Determine the [x, y] coordinate at the center of the cell enclosing the given text.  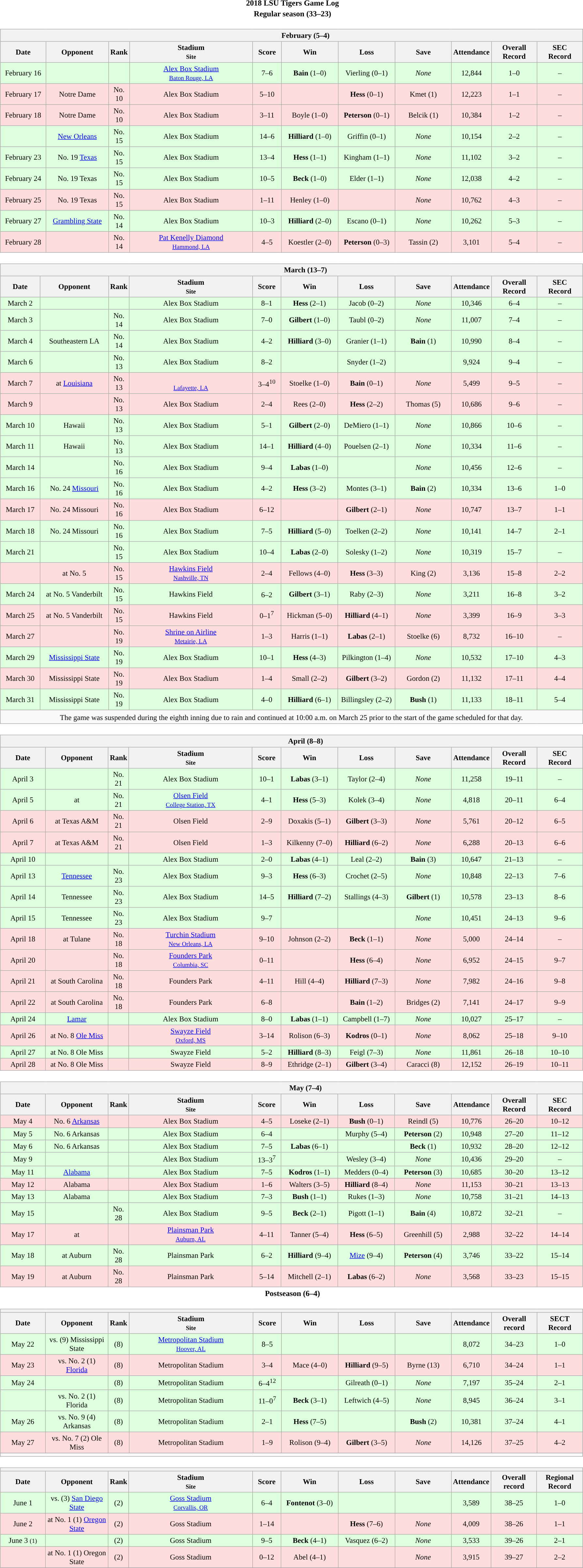
Labas (1–0) [309, 468]
Bain (1) [423, 341]
February 27 [23, 221]
11–07 [267, 1400]
1–4 [267, 679]
May 5 [23, 1134]
March 21 [20, 552]
Peterson (4) [423, 1255]
March 24 [20, 594]
24–14 [514, 939]
Kodros (1–1) [309, 1172]
30–21 [514, 1184]
12–6 [514, 468]
8,062 [471, 1036]
February (5–4) [291, 35]
Billingsley (2–2) [366, 699]
Stoelke (1–0) [309, 383]
5,761 [471, 821]
Walters (3–5) [309, 1184]
3,589 [471, 1503]
12–12 [560, 1146]
8–9 [267, 1064]
Olsen FieldCollege Station, TX [191, 800]
Hess (3–2) [309, 488]
3–14 [267, 1036]
Hess (7–6) [367, 1524]
Rukes (1–3) [366, 1197]
Labas (3–1) [309, 779]
Swayze FieldOxford, MS [191, 1036]
10–3 [267, 221]
May 24 [23, 1383]
20–11 [514, 800]
February 16 [23, 73]
26–20 [514, 1121]
7,141 [471, 1002]
May 15 [23, 1213]
32–21 [514, 1213]
February 17 [23, 94]
Tassin (2) [423, 242]
Rolison (9–4) [310, 1443]
6–8 [267, 1002]
14–14 [560, 1234]
April 6 [23, 821]
Hilliard (6–2) [366, 842]
Murphy (5–4) [366, 1134]
8–5 [267, 1344]
32–22 [514, 1234]
Vasquez (6–2) [367, 1541]
February 25 [23, 200]
6–412 [267, 1383]
10,456 [471, 468]
Hess (2–2) [366, 404]
New Orleans [77, 136]
Peterson (0–3) [367, 242]
10,866 [471, 425]
April 22 [23, 1002]
Metropolitan StadiumHoover, AL [191, 1344]
Hess (3–3) [366, 573]
25–18 [514, 1036]
Wesley (3–4) [366, 1159]
3–410 [267, 383]
10,384 [471, 116]
Hess (1–1) [310, 157]
April 24 [23, 1019]
Peterson (2) [423, 1134]
22–13 [514, 876]
10,578 [471, 897]
17–11 [514, 679]
10,776 [471, 1121]
6,288 [471, 842]
April 3 [23, 779]
Bush (2) [423, 1421]
11,133 [471, 699]
Pigott (1–1) [366, 1213]
6–6 [560, 842]
Mize (9–4) [366, 1255]
March 2 [20, 303]
10,436 [471, 1159]
May 18 [23, 1255]
Vierling (0–1) [367, 73]
15–8 [514, 573]
Pouelsen (2–1) [366, 447]
Tanner (5–4) [309, 1234]
Byrne (13) [423, 1366]
May 17 [23, 1234]
Hilliard (8–3) [309, 1052]
13–37 [267, 1159]
Labas (4–1) [309, 859]
5–10 [267, 94]
Labas (6–2) [366, 1277]
Bain (1–2) [366, 1002]
Bush (1–1) [309, 1197]
May 19 [23, 1277]
Hilliard (2–0) [310, 221]
King (2) [423, 573]
Hess (2–1) [309, 303]
Gilreath (0–1) [367, 1383]
Gilbert (3–2) [366, 679]
April 14 [23, 897]
5–3 [514, 221]
March 9 [20, 404]
10–10 [560, 1052]
Mitchell (2–1) [309, 1277]
Labas (1–1) [309, 1019]
7–4 [514, 320]
Grambling State [77, 221]
12,844 [471, 73]
12,152 [471, 1064]
Shrine on AirlineMetairie, LA [191, 636]
10,346 [471, 303]
Campbell (1–7) [366, 1019]
Mace (4–0) [310, 1366]
June 1 [23, 1503]
4,818 [471, 800]
14–7 [514, 531]
Harris (1–1) [309, 636]
Jacob (0–2) [366, 303]
1–11 [267, 200]
20–12 [514, 821]
16–10 [514, 636]
16–9 [514, 615]
4,009 [471, 1524]
9–8 [560, 981]
11,153 [471, 1184]
14–13 [560, 1197]
11,007 [471, 320]
March 16 [20, 488]
Pilkington (1–4) [366, 658]
Medders (0–4) [366, 1172]
24–17 [514, 1002]
10,154 [471, 136]
5,499 [471, 383]
Hilliard (7–3) [366, 981]
10,319 [471, 552]
0–17 [267, 615]
14–1 [267, 447]
10,758 [471, 1197]
7–3 [267, 1197]
10,262 [471, 221]
Southeastern LA [74, 341]
36–24 [514, 1400]
Reindl (5) [423, 1121]
Gilbert (3–1) [309, 594]
Hickman (5–0) [309, 615]
10,141 [471, 531]
13–7 [514, 509]
April 10 [23, 859]
Hilliard (1–0) [310, 136]
4–4 [560, 679]
11–6 [514, 447]
Kodros (0–1) [366, 1036]
February 23 [23, 157]
Gilbert (3–5) [367, 1443]
0–11 [267, 960]
Hilliard (4–0) [309, 447]
March 29 [20, 658]
Bush (1) [423, 699]
Ethridge (2–1) [309, 1064]
Gilbert (3–3) [366, 821]
30–20 [514, 1172]
10,532 [471, 658]
February 24 [23, 178]
33–23 [514, 1277]
Bridges (2) [423, 1002]
Stoelke (6) [423, 636]
6–5 [560, 821]
Hilliard (6–1) [309, 699]
10,647 [471, 859]
Hess (5–3) [309, 800]
May 26 [23, 1421]
April 26 [23, 1036]
April (8–8) [291, 741]
Lamar [77, 1019]
9–9 [560, 1002]
Bain (4) [423, 1213]
Beck (1–0) [310, 178]
June 2 [23, 1524]
10,027 [471, 1019]
26–18 [514, 1052]
Kingham (1–1) [367, 157]
Kilkenny (7–0) [309, 842]
Abel (4–1) [309, 1557]
Snyder (1–2) [366, 362]
Beck (1) [423, 1146]
Small (2–2) [309, 679]
Kmet (1) [423, 94]
Hilliard (9–5) [367, 1366]
Belcik (1) [423, 116]
8,945 [471, 1400]
31–21 [514, 1197]
3,915 [471, 1557]
May 22 [23, 1344]
Labas (2–0) [309, 552]
Koestler (2–0) [310, 242]
13–13 [560, 1184]
March 30 [20, 679]
Hess (4–3) [309, 658]
April 18 [23, 939]
April 28 [23, 1064]
11,861 [471, 1052]
2–9 [267, 821]
May 23 [23, 1366]
20–13 [514, 842]
Escano (0–1) [367, 221]
11,258 [471, 779]
8,732 [471, 636]
March 18 [20, 531]
March 27 [20, 636]
10,451 [471, 918]
10–5 [267, 178]
Bain (2) [423, 488]
26–19 [514, 1064]
37–25 [514, 1443]
1–14 [267, 1524]
2–0 [267, 859]
10,381 [471, 1421]
Caracci (8) [423, 1064]
April 20 [23, 960]
6–12 [267, 509]
8–1 [267, 303]
Griffin (0–1) [367, 136]
June 3 (1) [23, 1541]
Hilliard (3–0) [309, 341]
April 13 [23, 876]
March 14 [20, 468]
Elder (1–1) [367, 178]
Hess (6–5) [366, 1234]
7–0 [267, 320]
Beck (4–1) [309, 1541]
Plainsman ParkAuburn, AL [191, 1234]
May 9 [23, 1159]
Montes (3–1) [366, 488]
Greenhill (5) [423, 1234]
10–12 [560, 1121]
Granier (1–1) [366, 341]
24–16 [514, 981]
Pat Kenelly DiamondHammond, LA [191, 242]
Founders ParkColumbia, SC [191, 960]
8–4 [514, 341]
May 27 [23, 1443]
Raby (2–3) [366, 594]
at No. 5 [74, 573]
17–10 [514, 658]
SECT Record [560, 1323]
10,685 [471, 1172]
May 4 [23, 1121]
3,136 [471, 573]
Hawkins FieldNashville, TN [191, 573]
10–4 [267, 552]
6,952 [471, 960]
Kolek (3–4) [366, 800]
7,197 [471, 1383]
Hilliard (4–1) [366, 615]
Johnson (2–2) [309, 939]
35–24 [514, 1383]
13–6 [514, 488]
March 17 [20, 509]
10,848 [471, 876]
Hess (6–3) [309, 876]
May 6 [23, 1146]
April 21 [23, 981]
39–26 [514, 1541]
Beck (2–1) [309, 1213]
4–0 [267, 699]
Bain (0–1) [366, 383]
10–6 [514, 425]
5,000 [471, 939]
10,686 [471, 404]
DeMiero (1–1) [366, 425]
3–11 [267, 116]
Gordon (2) [423, 679]
Hess (7–5) [310, 1421]
1–6 [267, 1184]
Thomas (5) [423, 404]
13–12 [560, 1172]
Fontenot (3–0) [309, 1503]
Alex Box StadiumBaton Rouge, LA [191, 73]
Hilliard (7–2) [309, 897]
19–11 [514, 779]
16–8 [514, 594]
May 12 [23, 1184]
April 5 [23, 800]
Leal (2–2) [366, 859]
Fellows (4–0) [309, 573]
5–2 [267, 1052]
3–3 [560, 615]
April 15 [23, 918]
8–0 [267, 1019]
Doxakis (5–1) [309, 821]
Leftwich (4–5) [367, 1400]
2,988 [471, 1234]
Beck (1–1) [366, 939]
vs. (3) San Diego State [77, 1503]
March 7 [20, 383]
14,126 [471, 1443]
Bush (0–1) [366, 1121]
March 6 [20, 362]
9,924 [471, 362]
Gilbert (2–0) [309, 425]
at Louisiana [74, 383]
18–11 [514, 699]
Hess (0–1) [367, 94]
Peterson (0–1) [367, 116]
21–13 [514, 859]
Bain (1–0) [310, 73]
6,710 [471, 1366]
15–7 [514, 552]
March (13–7) [291, 270]
14–5 [267, 897]
Feigl (7–3) [366, 1052]
Beck (3–1) [310, 1400]
May 13 [23, 1197]
Hilliard (8–4) [366, 1184]
3,211 [471, 594]
27–20 [514, 1134]
March 10 [20, 425]
3–1 [560, 1400]
3,746 [471, 1255]
Hilliard (5–0) [309, 531]
1–9 [267, 1443]
Loseke (2–1) [309, 1121]
33–22 [514, 1255]
10,762 [471, 200]
8–2 [267, 362]
24–15 [514, 960]
1–2 [514, 116]
5–14 [267, 1277]
vs. (9) Mississippi State [77, 1344]
Hilliard (9–4) [309, 1255]
Goss StadiumCorvallis, OR [191, 1503]
28–20 [514, 1146]
11,102 [471, 157]
Solesky (1–2) [366, 552]
February 28 [23, 242]
Labas (2–1) [366, 636]
10,932 [471, 1146]
Toelken (2–2) [366, 531]
March 4 [20, 341]
3,568 [471, 1277]
13–4 [267, 157]
37–24 [514, 1421]
7,982 [471, 981]
Gilbert (2–1) [366, 509]
8–6 [560, 897]
8,072 [471, 1344]
3,399 [471, 615]
15–15 [560, 1277]
11,132 [471, 679]
Stallings (4–3) [366, 897]
Hill (4–4) [309, 981]
12,223 [471, 94]
May (7–4) [291, 1088]
Rolison (6–3) [309, 1036]
April 7 [23, 842]
Henley (1–0) [310, 200]
14–6 [267, 136]
0–12 [267, 1557]
Rees (2–0) [309, 404]
March 31 [20, 699]
Hess (6–4) [366, 960]
Gilbert (1) [423, 897]
34–23 [514, 1344]
Peterson (3) [423, 1172]
Turchin StadiumNew Orleans, LA [191, 939]
11–12 [560, 1134]
3,533 [471, 1541]
Taubl (0–2) [366, 320]
3,101 [471, 242]
Regional Record [559, 1482]
Labas (6–1) [309, 1146]
Taylor (2–4) [366, 779]
29–20 [514, 1159]
vs. No. 9 (4) Arkansas [77, 1421]
Crochet (2–5) [366, 876]
March 25 [20, 615]
15–14 [560, 1255]
5–1 [267, 425]
10,872 [471, 1213]
38–25 [514, 1503]
23–13 [514, 897]
9–3 [267, 876]
39–27 [514, 1557]
10,990 [471, 341]
10,948 [471, 1134]
10,747 [471, 509]
10–11 [560, 1064]
March 11 [20, 447]
3–4 [267, 1366]
April 27 [23, 1052]
Gilbert (3–4) [366, 1064]
38–26 [514, 1524]
Boyle (1–0) [310, 116]
May 11 [23, 1172]
Lafayette, LA [191, 383]
24–13 [514, 918]
12,038 [471, 178]
vs. No. 7 (2) Ole Miss [77, 1443]
Bain (3) [423, 859]
34–24 [514, 1366]
25–17 [514, 1019]
March 3 [20, 320]
February 18 [23, 116]
Gilbert (1–0) [309, 320]
at Tulane [77, 939]
